Pinpoint the cell where the given text exists, returning its [x, y] midpoint coordinate. 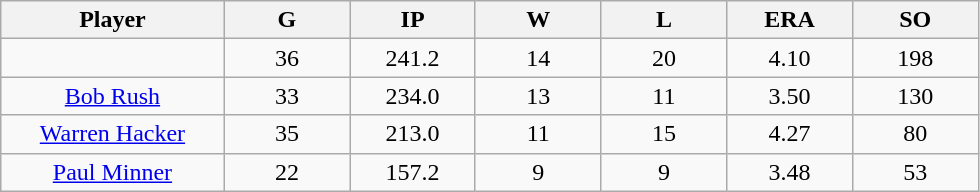
L [664, 20]
198 [915, 58]
15 [664, 134]
53 [915, 172]
14 [538, 58]
4.27 [790, 134]
3.48 [790, 172]
ERA [790, 20]
130 [915, 96]
4.10 [790, 58]
80 [915, 134]
35 [287, 134]
Player [112, 20]
234.0 [413, 96]
20 [664, 58]
Warren Hacker [112, 134]
36 [287, 58]
13 [538, 96]
241.2 [413, 58]
Bob Rush [112, 96]
157.2 [413, 172]
G [287, 20]
IP [413, 20]
Paul Minner [112, 172]
3.50 [790, 96]
22 [287, 172]
33 [287, 96]
SO [915, 20]
213.0 [413, 134]
W [538, 20]
